Identify which cell holds the provided text, then report its (X, Y) central coordinate. 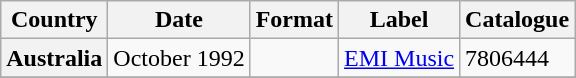
Catalogue (518, 20)
Label (400, 20)
Format (294, 20)
7806444 (518, 58)
Date (179, 20)
EMI Music (400, 58)
Australia (54, 58)
Country (54, 20)
October 1992 (179, 58)
